Search for the cell housing the specified text and yield its [X, Y] center coordinate. 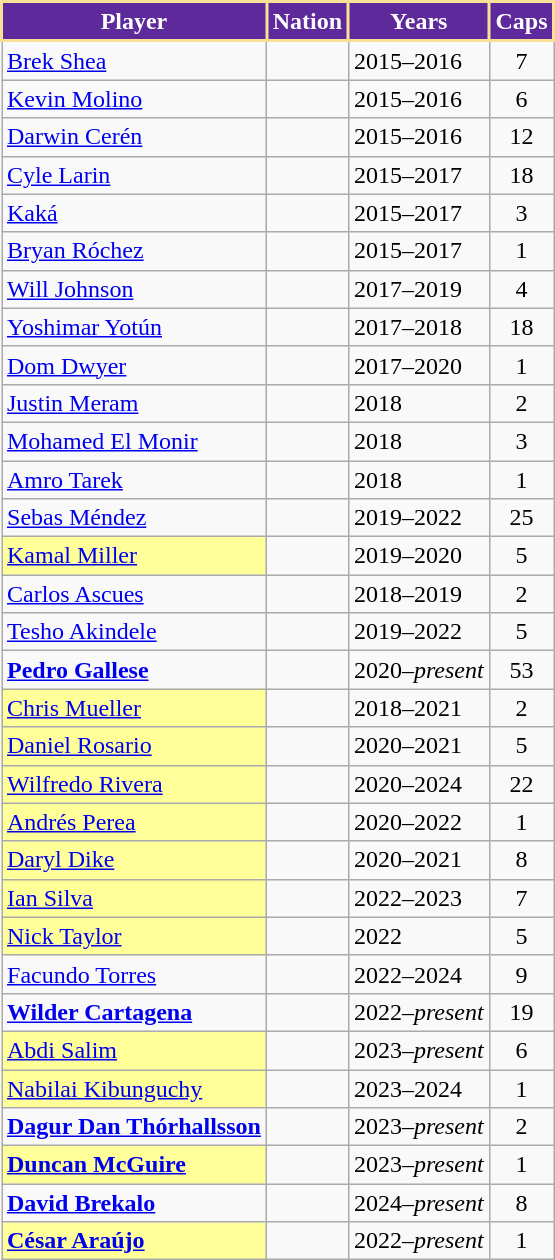
Will Johnson [134, 289]
Amro Tarek [134, 479]
2020–2022 [418, 822]
Duncan McGuire [134, 1165]
Darwin Cerén [134, 137]
Daniel Rosario [134, 746]
25 [522, 518]
Pedro Gallese [134, 670]
12 [522, 137]
2024–present [418, 1203]
David Brekalo [134, 1203]
Chris Mueller [134, 708]
2020–2024 [418, 784]
Tesho Akindele [134, 632]
2019–2020 [418, 556]
Nick Taylor [134, 936]
Carlos Ascues [134, 594]
22 [522, 784]
Brek Shea [134, 60]
César Araújo [134, 1241]
2022–2024 [418, 974]
Nation [307, 22]
Years [418, 22]
Justin Meram [134, 403]
2017–2020 [418, 365]
Player [134, 22]
Wilder Cartagena [134, 1012]
2018–2019 [418, 594]
Nabilai Kibunguchy [134, 1089]
Sebas Méndez [134, 518]
Facundo Torres [134, 974]
2023–2024 [418, 1089]
Daryl Dike [134, 860]
Yoshimar Yotún [134, 327]
Mohamed El Monir [134, 441]
Wilfredo Rivera [134, 784]
2022–2023 [418, 898]
Kamal Miller [134, 556]
Dagur Dan Thórhallsson [134, 1127]
Ian Silva [134, 898]
4 [522, 289]
Kevin Molino [134, 99]
2018–2021 [418, 708]
53 [522, 670]
2020–present [418, 670]
Dom Dwyer [134, 365]
Caps [522, 22]
Abdi Salim [134, 1050]
9 [522, 974]
2017–2019 [418, 289]
Bryan Róchez [134, 251]
19 [522, 1012]
Cyle Larin [134, 175]
Andrés Perea [134, 822]
2017–2018 [418, 327]
2022 [418, 936]
Kaká [134, 213]
